Search for the cell housing the specified text and yield its [x, y] center coordinate. 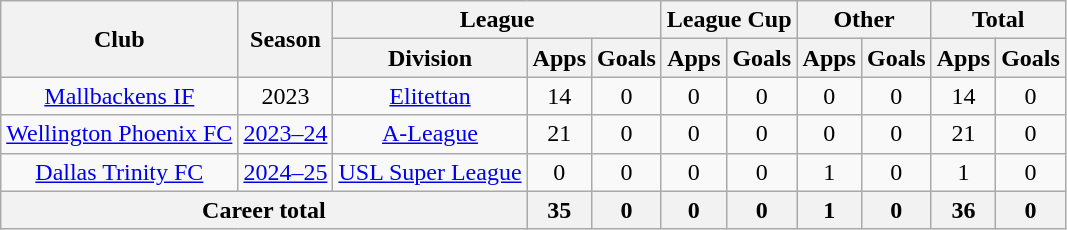
2023–24 [286, 134]
League Cup [729, 20]
Other [864, 20]
Wellington Phoenix FC [120, 134]
Season [286, 39]
Dallas Trinity FC [120, 172]
Division [430, 58]
36 [963, 210]
Club [120, 39]
Career total [264, 210]
USL Super League [430, 172]
2023 [286, 96]
League [497, 20]
2024–25 [286, 172]
35 [559, 210]
Mallbackens IF [120, 96]
Elitettan [430, 96]
A-League [430, 134]
Total [998, 20]
